Provide the (X, Y) coordinate of the cell's center where the given text is located.  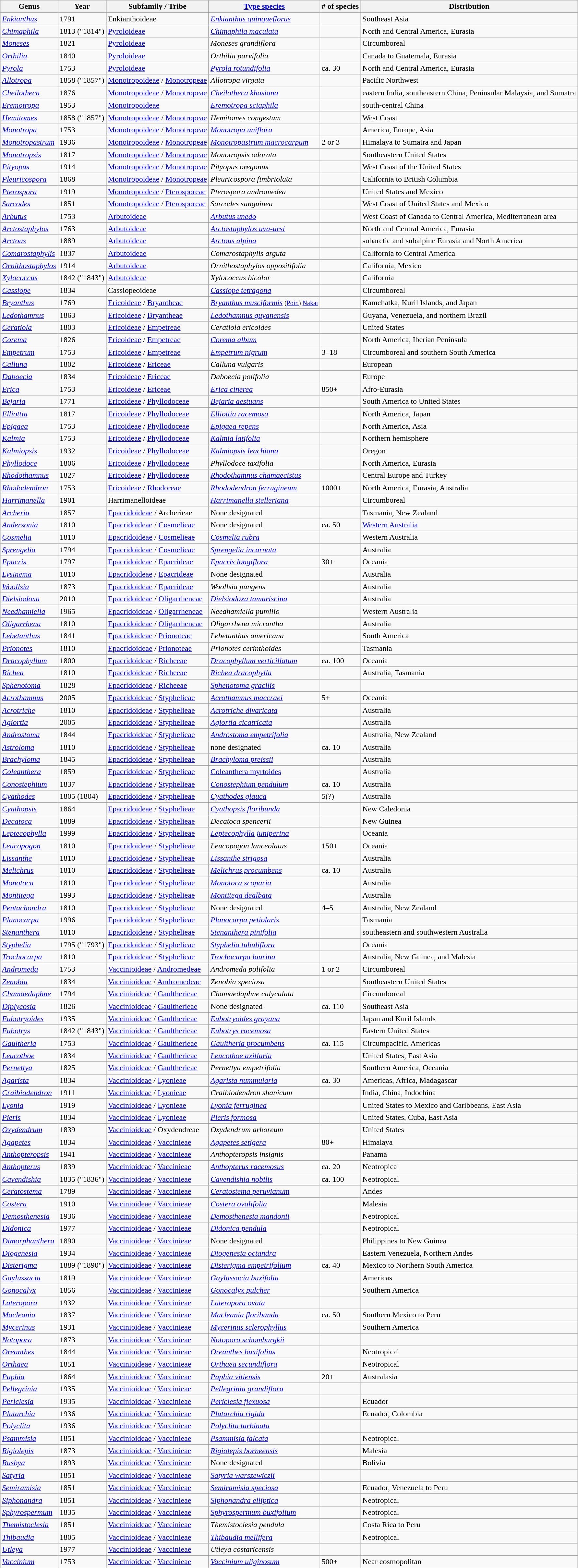
Ericoideae / Rhodoreae (157, 488)
West Coast of Canada to Central America, Mediterranean area (469, 216)
Lateropora (29, 1302)
Cyathopsis (29, 809)
Melichrus (29, 870)
Pellegrinia grandiflora (264, 1389)
Cosmelia rubra (264, 537)
1965 (82, 611)
Pieris (29, 1117)
Epacris longiflora (264, 562)
Diogenesia octandra (264, 1253)
Needhamiella (29, 611)
Lyonia (29, 1105)
Dimorphanthera (29, 1241)
Agarista nummularia (264, 1080)
Arctous alpina (264, 241)
United States to Mexico and Caribbeans, East Asia (469, 1105)
1806 (82, 463)
Genus (29, 6)
Oligarrhena micrantha (264, 624)
Chimaphila (29, 31)
Chamaedaphne calyculata (264, 994)
Astroloma (29, 747)
Monotoca scoparia (264, 883)
Didonica pendula (264, 1228)
1819 (82, 1278)
Calluna vulgaris (264, 365)
1868 (82, 179)
Planocarpa (29, 920)
Daboecia polifolia (264, 377)
Monotoca (29, 883)
Epacridoideae / Archerieae (157, 512)
Richea dracophylla (264, 673)
Anthopterus (29, 1167)
1841 (82, 636)
Siphonandra elliptica (264, 1500)
Utleya costaricensis (264, 1550)
ca. 115 (340, 1043)
Pyrola (29, 68)
Ornithostaphylos oppositifolia (264, 266)
Andes (469, 1191)
1797 (82, 562)
Harrimanella (29, 500)
United States and Mexico (469, 192)
3–18 (340, 352)
Moneses (29, 43)
America, Europe, Asia (469, 130)
Pterospora (29, 192)
1827 (82, 475)
Sphenotoma gracilis (264, 685)
Tasmania, New Zealand (469, 512)
Comarostaphylis (29, 253)
Rhododendron (29, 488)
Paphia vitiensis (264, 1377)
1763 (82, 229)
Disterigma (29, 1265)
Cassiopeoideae (157, 290)
ca. 110 (340, 1006)
1890 (82, 1241)
1889 ("1890") (82, 1265)
Leptecophylla (29, 833)
Ceratostema peruvianum (264, 1191)
New Caledonia (469, 809)
Monotropa (29, 130)
Chimaphila maculata (264, 31)
Anthopterus racemosus (264, 1167)
Leptecophylla juniperina (264, 833)
California to Central America (469, 253)
West Coast of United States and Mexico (469, 204)
Woollsia pungens (264, 587)
Craibiodendron (29, 1093)
Oxydendrum arboreum (264, 1130)
Pieris formosa (264, 1117)
Eubotryoides grayana (264, 1019)
5+ (340, 698)
Polyclita (29, 1426)
1845 (82, 760)
Orthilia parvifolia (264, 56)
Calluna (29, 365)
1996 (82, 920)
Philippines to New Guinea (469, 1241)
Type species (264, 6)
1805 (82, 1537)
Monotropa uniflora (264, 130)
1828 (82, 685)
West Coast (469, 117)
Elliottia racemosa (264, 414)
Xylococcus (29, 278)
Harrimanella stelleriana (264, 500)
Pityopus oregonus (264, 167)
Sarcodes (29, 204)
Acrotriche divaricata (264, 710)
Dracophyllum verticillatum (264, 661)
Diogenesia (29, 1253)
Craibiodendron shanicum (264, 1093)
Notopora (29, 1340)
Arbutus unedo (264, 216)
Arctous (29, 241)
Allotropa (29, 80)
Needhamiella pumilio (264, 611)
Anthopteropsis insignis (264, 1155)
Mexico to Northern South America (469, 1265)
Oxydendrum (29, 1130)
1911 (82, 1093)
Phyllodoce (29, 463)
Arbutus (29, 216)
Chamaedaphne (29, 994)
Ceratiola ericoides (264, 327)
Satyria warszewiczii (264, 1475)
Daboecia (29, 377)
Ledothamnus guyanensis (264, 315)
Epigaea repens (264, 426)
Pleuricospora fimbriolata (264, 179)
Eastern United States (469, 1031)
Zenobia speciosa (264, 982)
Conostephium (29, 784)
Year (82, 6)
500+ (340, 1562)
Themistoclesia (29, 1525)
1800 (82, 661)
Europe (469, 377)
Near cosmopolitan (469, 1562)
Moneses grandiflora (264, 43)
Trochocarpa laurina (264, 957)
South America to United States (469, 401)
Costera (29, 1204)
Disterigma empetrifolium (264, 1265)
Anthopteropsis (29, 1155)
Ecuador, Venezuela to Peru (469, 1488)
1941 (82, 1155)
Rigiolepis (29, 1451)
southeastern and southwestern Australia (469, 932)
Stenanthera (29, 932)
Guyana, Venezuela, and northern Brazil (469, 315)
Eremotropa sciaphila (264, 105)
150+ (340, 846)
Lysinema (29, 574)
Planocarpa petiolaris (264, 920)
Lebetanthus americana (264, 636)
Acrotriche (29, 710)
Gonocalyx pulcher (264, 1290)
Dracophyllum (29, 661)
Pentachondra (29, 907)
Subfamily / Tribe (157, 6)
Trochocarpa (29, 957)
none designated (264, 747)
1789 (82, 1191)
Phyllodoce taxifolia (264, 463)
ca. 20 (340, 1167)
1769 (82, 303)
80+ (340, 1142)
Androstoma empetrifolia (264, 735)
Cosmelia (29, 537)
Elliottia (29, 414)
Sarcodes sanguinea (264, 204)
Coleanthera (29, 772)
Dielsiodoxa (29, 599)
Pacific Northwest (469, 80)
New Guinea (469, 821)
Southern Mexico to Peru (469, 1315)
Kalmiopsis (29, 451)
Agapetes setigera (264, 1142)
Mycerinus (29, 1327)
Enkianthoideae (157, 19)
Monotropastrum (29, 142)
1901 (82, 500)
Himalaya to Sumatra and Japan (469, 142)
Eubotrys (29, 1031)
1863 (82, 315)
Himalaya (469, 1142)
Satyria (29, 1475)
1993 (82, 895)
5(?) (340, 796)
Decatoca spencerii (264, 821)
Pleuricospora (29, 179)
Circumboreal and southern South America (469, 352)
1999 (82, 833)
Epigaea (29, 426)
Bryanthus musciformis (Poir.) Nakai (264, 303)
United States, East Asia (469, 1056)
India, China, Indochina (469, 1093)
20+ (340, 1377)
Rhodothamnus (29, 475)
Orthilia (29, 56)
Corema album (264, 340)
Brachyloma (29, 760)
Ecuador (469, 1401)
Paphia (29, 1377)
Oregon (469, 451)
Andersonia (29, 525)
Southern America, Oceania (469, 1068)
European (469, 365)
2010 (82, 599)
Ecuador, Colombia (469, 1414)
Cyathopsis floribunda (264, 809)
Lyonia ferruginea (264, 1105)
Gaylussacia buxifolia (264, 1278)
Sprengelia incarnata (264, 550)
Australia, Tasmania (469, 673)
Gonocalyx (29, 1290)
Americas (469, 1278)
1835 (82, 1512)
Eastern Venezuela, Northern Andes (469, 1253)
Prionotes (29, 648)
Pyrola rotundifolia (264, 68)
Oreanthes buxifolius (264, 1352)
Empetrum (29, 352)
California to British Columbia (469, 179)
Northern hemisphere (469, 438)
Pellegrinia (29, 1389)
Harrimanelloideae (157, 500)
1835 ("1836") (82, 1179)
Siphonandra (29, 1500)
Allotropa virgata (264, 80)
North America, Asia (469, 426)
Enkianthus quinqueflorus (264, 19)
Distribution (469, 6)
Ceratostema (29, 1191)
Kalmia latifolia (264, 438)
Cassiope (29, 290)
Gaultheria (29, 1043)
1893 (82, 1463)
Zenobia (29, 982)
Periclesia (29, 1401)
1771 (82, 401)
Dielsiodoxa tamariscina (264, 599)
Cavendishia (29, 1179)
1857 (82, 512)
850+ (340, 389)
Didonica (29, 1228)
Macleania (29, 1315)
Rhododendron ferrugineum (264, 488)
Epacris (29, 562)
Monotropsis odorata (264, 155)
eastern India, southeastern China, Peninsular Malaysia, and Sumatra (469, 93)
Semiramisia (29, 1488)
Gaultheria procumbens (264, 1043)
Costera ovalifolia (264, 1204)
Sphyrospermum buxifolium (264, 1512)
South America (469, 636)
# of species (340, 6)
Styphelia (29, 945)
Orthaea (29, 1364)
Sprengelia (29, 550)
Lebetanthus (29, 636)
Brachyloma preissii (264, 760)
south-central China (469, 105)
Pernettya (29, 1068)
Erica (29, 389)
Thibaudia (29, 1537)
1000+ (340, 488)
Australia, New Guinea, and Malesia (469, 957)
Macleania floribunda (264, 1315)
Kalmia (29, 438)
1802 (82, 365)
Eubotryoides (29, 1019)
Kamchatka, Kuril Islands, and Japan (469, 303)
Demosthenesia (29, 1216)
Leucothoe (29, 1056)
Montitega dealbata (264, 895)
North America, Eurasia, Australia (469, 488)
Pernettya empetrifolia (264, 1068)
Vaccinium uliginosum (264, 1562)
Utleya (29, 1550)
subarctic and subalpine Eurasia and North America (469, 241)
1803 (82, 327)
Mycerinus sclerophyllus (264, 1327)
Erica cinerea (264, 389)
Semiramisia speciosa (264, 1488)
Xylococcus bicolor (264, 278)
California (469, 278)
30+ (340, 562)
Andromeda (29, 969)
1791 (82, 19)
Cassiope tetragona (264, 290)
Circumpacific, Americas (469, 1043)
Leucopogon lanceolatus (264, 846)
Conostephium pendulum (264, 784)
Hemitomes congestum (264, 117)
Arctostaphylos uva-ursi (264, 229)
ca. 40 (340, 1265)
Afro-Eurasia (469, 389)
Androstoma (29, 735)
Periclesia flexuosa (264, 1401)
Arctostaphylos (29, 229)
Americas, Africa, Madagascar (469, 1080)
Australasia (469, 1377)
Cheilotheca khasiana (264, 93)
Melichrus procumbens (264, 870)
Thibaudia mellifera (264, 1537)
Kalmiopsis leachiana (264, 451)
Panama (469, 1155)
Enkianthus (29, 19)
Rigiolepis borneensis (264, 1451)
Cheilotheca (29, 93)
Acrothamnus (29, 698)
Coleanthera myrtoides (264, 772)
Leucopogon (29, 846)
1840 (82, 56)
Leucothoe axillaria (264, 1056)
Richea (29, 673)
Central Europe and Turkey (469, 475)
1795 ("1793") (82, 945)
Bryanthus (29, 303)
Decatoca (29, 821)
Acrothamnus maccraei (264, 698)
Lissanthe strigosa (264, 858)
North America, Eurasia (469, 463)
1876 (82, 93)
Andromeda polifolia (264, 969)
Cavendishia nobilis (264, 1179)
Diplycosia (29, 1006)
North America, Japan (469, 414)
Montitega (29, 895)
Ornithostaphylos (29, 266)
Rhodothamnus chamaecistus (264, 475)
Japan and Kuril Islands (469, 1019)
Lissanthe (29, 858)
1825 (82, 1068)
Eremotropa (29, 105)
Psammisia falcata (264, 1438)
Bejaria aestuans (264, 401)
1821 (82, 43)
1931 (82, 1327)
Monotropoideae (157, 105)
Orthaea secundiflora (264, 1364)
Agiortia cicatricata (264, 722)
Stenanthera pinifolia (264, 932)
Plutarchia rigida (264, 1414)
Cyathodes glauca (264, 796)
Agiortia (29, 722)
4–5 (340, 907)
Prionotes cerinthoides (264, 648)
Bejaria (29, 401)
Agapetes (29, 1142)
Oreanthes (29, 1352)
Gaylussacia (29, 1278)
North America, Iberian Peninsula (469, 340)
Archeria (29, 512)
Rusbya (29, 1463)
Notopora schomburgkii (264, 1340)
Sphenotoma (29, 685)
Vaccinioideae / Oxydendreae (157, 1130)
Plutarchia (29, 1414)
United States, Cuba, East Asia (469, 1117)
Styphelia tubuliflora (264, 945)
Monotropastrum macrocarpum (264, 142)
California, Mexico (469, 266)
1859 (82, 772)
1953 (82, 105)
Canada to Guatemala, Eurasia (469, 56)
Comarostaphylis arguta (264, 253)
Hemitomes (29, 117)
Bolivia (469, 1463)
Oligarrhena (29, 624)
Agarista (29, 1080)
Woollsia (29, 587)
Monotropsis (29, 155)
Lateropora ovata (264, 1302)
2 or 3 (340, 142)
Costa Rica to Peru (469, 1525)
Pityopus (29, 167)
Sphyrospermum (29, 1512)
Demosthenesia mandonii (264, 1216)
Pterospora andromedea (264, 192)
Psammisia (29, 1438)
Empetrum nigrum (264, 352)
Polyclita turbinata (264, 1426)
Eubotrys racemosa (264, 1031)
Ceratiola (29, 327)
1813 ("1814") (82, 31)
Corema (29, 340)
West Coast of the United States (469, 167)
1910 (82, 1204)
1 or 2 (340, 969)
1856 (82, 1290)
Themistoclesia pendula (264, 1525)
Ledothamnus (29, 315)
Vaccinium (29, 1562)
Cyathodes (29, 796)
1934 (82, 1253)
1805 (1804) (82, 796)
